Search for the cell housing the specified text and yield its [X, Y] center coordinate. 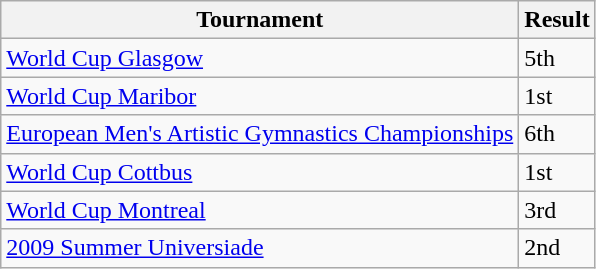
3rd [557, 210]
European Men's Artistic Gymnastics Championships [260, 134]
World Cup Glasgow [260, 58]
2nd [557, 248]
World Cup Montreal [260, 210]
6th [557, 134]
2009 Summer Universiade [260, 248]
Tournament [260, 20]
World Cup Cottbus [260, 172]
Result [557, 20]
5th [557, 58]
World Cup Maribor [260, 96]
